Detect which cell encompasses the target text, then output its [x, y] center coordinate. 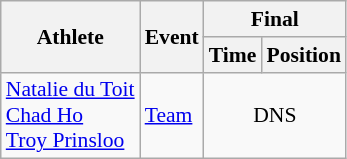
Time [233, 55]
Event [172, 36]
DNS [275, 116]
Position [303, 55]
Final [275, 19]
Natalie du ToitChad HoTroy Prinsloo [70, 116]
Athlete [70, 36]
Team [172, 116]
